Identify which cell holds the provided text, then report its (x, y) central coordinate. 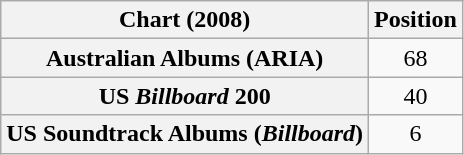
Position (416, 20)
Chart (2008) (185, 20)
6 (416, 134)
Australian Albums (ARIA) (185, 58)
68 (416, 58)
40 (416, 96)
US Soundtrack Albums (Billboard) (185, 134)
US Billboard 200 (185, 96)
